From the cell containing the given text, extract its center point as [x, y] coordinate. 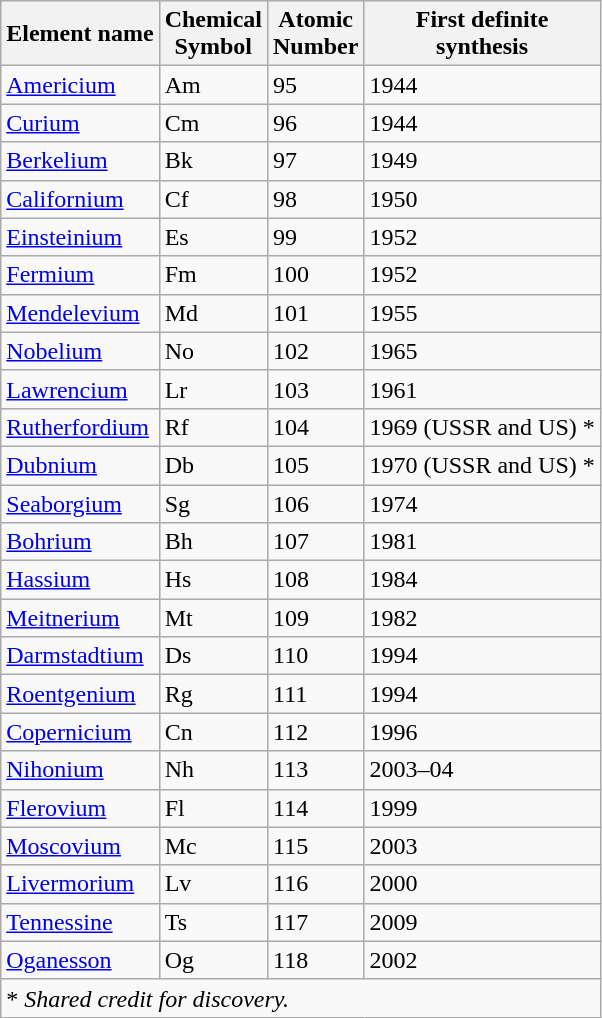
Hs [213, 580]
Copernicium [80, 732]
1969 (USSR and US) * [482, 427]
116 [315, 884]
108 [315, 580]
103 [315, 389]
Californium [80, 199]
101 [315, 313]
1974 [482, 503]
115 [315, 846]
1955 [482, 313]
Flerovium [80, 808]
2009 [482, 922]
Ts [213, 922]
2002 [482, 960]
Bohrium [80, 542]
112 [315, 732]
107 [315, 542]
1970 (USSR and US) * [482, 465]
Livermorium [80, 884]
2003–04 [482, 770]
Cf [213, 199]
Mendelevium [80, 313]
1961 [482, 389]
99 [315, 237]
Rf [213, 427]
Oganesson [80, 960]
Berkelium [80, 161]
ChemicalSymbol [213, 34]
114 [315, 808]
1965 [482, 351]
Tennessine [80, 922]
1982 [482, 618]
No [213, 351]
Nobelium [80, 351]
2003 [482, 846]
Element name [80, 34]
Og [213, 960]
104 [315, 427]
Moscovium [80, 846]
110 [315, 656]
1981 [482, 542]
1950 [482, 199]
Darmstadtium [80, 656]
Dubnium [80, 465]
109 [315, 618]
Einsteinium [80, 237]
AtomicNumber [315, 34]
1996 [482, 732]
Cn [213, 732]
Mt [213, 618]
106 [315, 503]
Hassium [80, 580]
1949 [482, 161]
113 [315, 770]
Db [213, 465]
2000 [482, 884]
97 [315, 161]
Seaborgium [80, 503]
Roentgenium [80, 694]
Ds [213, 656]
Curium [80, 123]
Lawrencium [80, 389]
Fm [213, 275]
Fermium [80, 275]
95 [315, 85]
Md [213, 313]
118 [315, 960]
Am [213, 85]
102 [315, 351]
* Shared credit for discovery. [301, 998]
Nihonium [80, 770]
117 [315, 922]
Cm [213, 123]
Nh [213, 770]
Sg [213, 503]
Rg [213, 694]
Es [213, 237]
Mc [213, 846]
Meitnerium [80, 618]
Rutherfordium [80, 427]
Fl [213, 808]
Lr [213, 389]
100 [315, 275]
1984 [482, 580]
96 [315, 123]
Lv [213, 884]
First definitesynthesis [482, 34]
Bk [213, 161]
1999 [482, 808]
105 [315, 465]
111 [315, 694]
Bh [213, 542]
Americium [80, 85]
98 [315, 199]
